Pinpoint the cell where the given text exists, returning its (X, Y) midpoint coordinate. 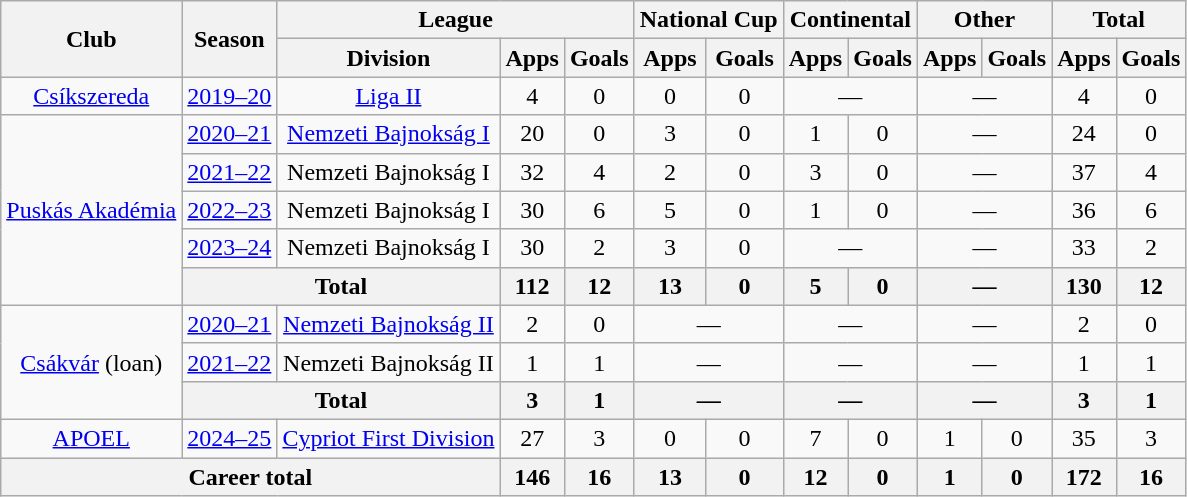
2019–20 (230, 96)
Continental (850, 20)
Club (92, 39)
Csákvár (loan) (92, 362)
2023–24 (230, 248)
Career total (250, 477)
32 (532, 172)
Csíkszereda (92, 96)
Cypriot First Division (388, 438)
2024–25 (230, 438)
37 (1084, 172)
Other (984, 20)
National Cup (708, 20)
Division (388, 58)
36 (1084, 210)
20 (532, 134)
33 (1084, 248)
112 (532, 286)
APOEL (92, 438)
7 (815, 438)
2022–23 (230, 210)
Season (230, 39)
Liga II (388, 96)
27 (532, 438)
146 (532, 477)
League (456, 20)
35 (1084, 438)
Puskás Akadémia (92, 210)
130 (1084, 286)
172 (1084, 477)
24 (1084, 134)
